Pinpoint the cell where the given text exists, returning its (X, Y) midpoint coordinate. 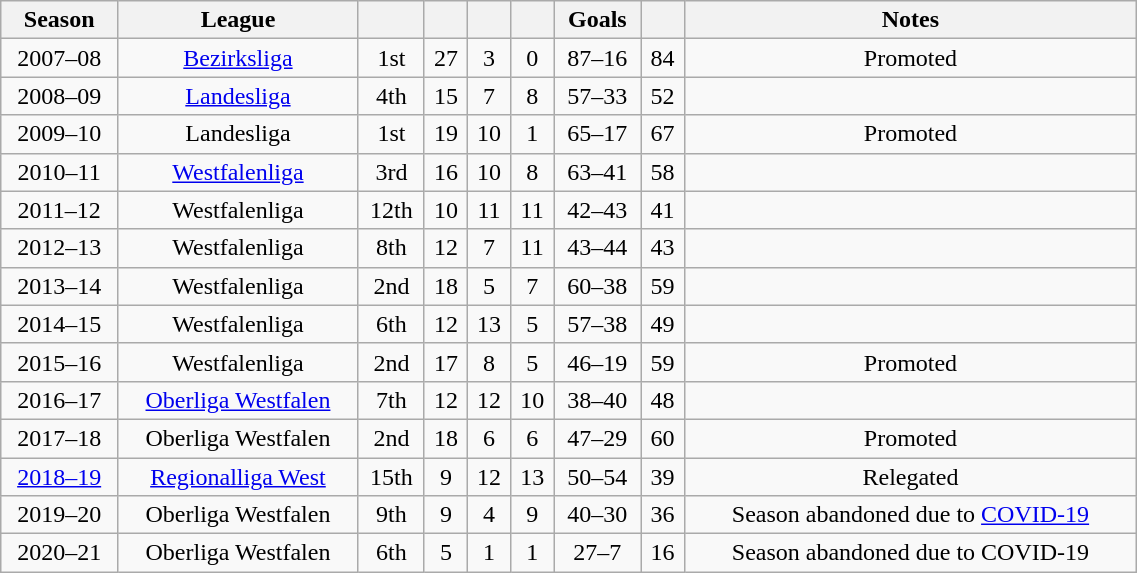
67 (662, 134)
2010–11 (60, 172)
39 (662, 477)
42–43 (598, 210)
Relegated (910, 477)
87–16 (598, 58)
3rd (391, 172)
3 (490, 58)
8th (391, 248)
League (238, 20)
58 (662, 172)
4th (391, 96)
Notes (910, 20)
0 (532, 58)
60 (662, 438)
43–44 (598, 248)
Bezirksliga (238, 58)
4 (490, 515)
65–17 (598, 134)
84 (662, 58)
7th (391, 400)
50–54 (598, 477)
2011–12 (60, 210)
2017–18 (60, 438)
57–33 (598, 96)
41 (662, 210)
12th (391, 210)
9th (391, 515)
2013–14 (60, 286)
2012–13 (60, 248)
47–29 (598, 438)
27–7 (598, 553)
2019–20 (60, 515)
Regionalliga West (238, 477)
2020–21 (60, 553)
Goals (598, 20)
43 (662, 248)
17 (446, 362)
48 (662, 400)
Season (60, 20)
27 (446, 58)
15th (391, 477)
38–40 (598, 400)
2015–16 (60, 362)
19 (446, 134)
63–41 (598, 172)
2016–17 (60, 400)
2007–08 (60, 58)
52 (662, 96)
40–30 (598, 515)
60–38 (598, 286)
15 (446, 96)
2014–15 (60, 324)
2009–10 (60, 134)
2008–09 (60, 96)
46–19 (598, 362)
36 (662, 515)
2018–19 (60, 477)
57–38 (598, 324)
49 (662, 324)
